Return the [x, y] coordinate for the center point of the cell that contains the specified text.  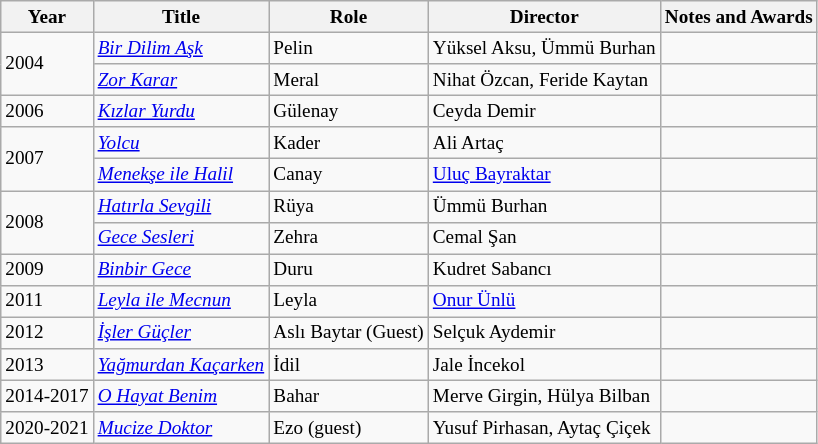
Bir Dilim Aşk [181, 48]
Yağmurdan Kaçarken [181, 365]
2011 [47, 301]
Meral [348, 80]
Selçuk Aydemir [544, 333]
Leyla [348, 301]
Uluç Bayraktar [544, 175]
Yüksel Aksu, Ümmü Burhan [544, 48]
Duru [348, 270]
Zor Karar [181, 80]
Aslı Baytar (Guest) [348, 333]
Ümmü Burhan [544, 206]
2009 [47, 270]
Title [181, 17]
Mucize Doktor [181, 428]
Ali Artaç [544, 143]
Bahar [348, 396]
Pelin [348, 48]
O Hayat Benim [181, 396]
İşler Güçler [181, 333]
Jale İncekol [544, 365]
Cemal Şan [544, 238]
Ceyda Demir [544, 111]
Year [47, 17]
2020-2021 [47, 428]
Hatırla Sevgili [181, 206]
Nihat Özcan, Feride Kaytan [544, 80]
Notes and Awards [738, 17]
Canay [348, 175]
Merve Girgin, Hülya Bilban [544, 396]
2004 [47, 64]
Rüya [348, 206]
Menekşe ile Halil [181, 175]
Leyla ile Mecnun [181, 301]
Yolcu [181, 143]
Binbir Gece [181, 270]
Kader [348, 143]
Kudret Sabancı [544, 270]
Zehra [348, 238]
Kızlar Yurdu [181, 111]
2006 [47, 111]
2014-2017 [47, 396]
2013 [47, 365]
2012 [47, 333]
2008 [47, 222]
İdil [348, 365]
Director [544, 17]
Onur Ünlü [544, 301]
Gülenay [348, 111]
Ezo (guest) [348, 428]
Role [348, 17]
Yusuf Pirhasan, Aytaç Çiçek [544, 428]
2007 [47, 158]
Gece Sesleri [181, 238]
